From the cell containing the given text, extract its center point as [x, y] coordinate. 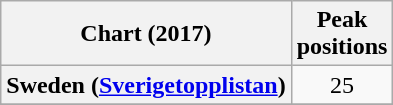
Sweden (Sverigetopplistan) [146, 85]
25 [342, 85]
Peakpositions [342, 34]
Chart (2017) [146, 34]
